Determine the (x, y) coordinate at the center of the cell enclosing the given text.  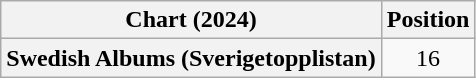
Swedish Albums (Sverigetopplistan) (191, 58)
Position (428, 20)
Chart (2024) (191, 20)
16 (428, 58)
